Scan for the cell matching the given text and deliver its (x, y) coordinate at center. 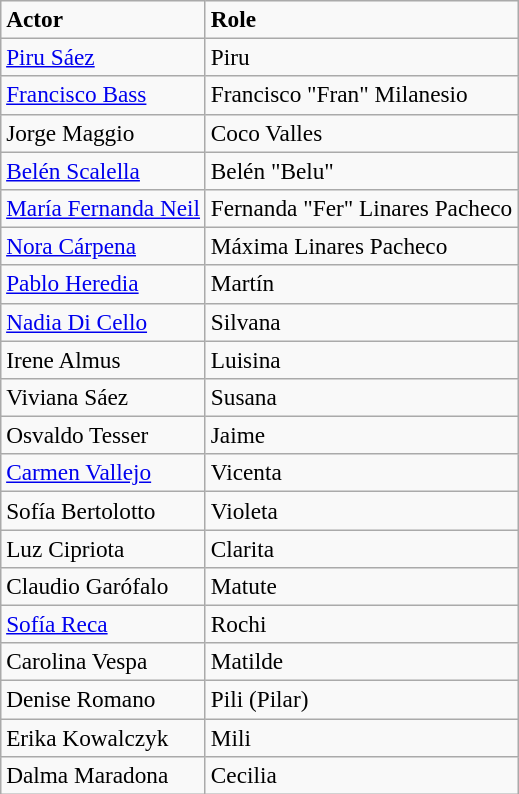
Carolina Vespa (104, 662)
Belén Scalella (104, 170)
Matute (361, 586)
Nadia Di Cello (104, 322)
Dalma Maradona (104, 775)
Claudio Garófalo (104, 586)
Cecilia (361, 775)
María Fernanda Neil (104, 208)
Erika Kowalczyk (104, 737)
Denise Romano (104, 699)
Osvaldo Tesser (104, 435)
Viviana Sáez (104, 397)
Piru Sáez (104, 57)
Sofía Bertolotto (104, 510)
Jorge Maggio (104, 133)
Role (361, 19)
Susana (361, 397)
Jaime (361, 435)
Pablo Heredia (104, 284)
Máxima Linares Pacheco (361, 246)
Carmen Vallejo (104, 473)
Martín (361, 284)
Nora Cárpena (104, 246)
Sofía Reca (104, 624)
Luz Cipriota (104, 548)
Francisco Bass (104, 95)
Matilde (361, 662)
Vicenta (361, 473)
Belén "Belu" (361, 170)
Irene Almus (104, 359)
Coco Valles (361, 133)
Mili (361, 737)
Piru (361, 57)
Clarita (361, 548)
Silvana (361, 322)
Actor (104, 19)
Luisina (361, 359)
Rochi (361, 624)
Fernanda "Fer" Linares Pacheco (361, 208)
Violeta (361, 510)
Francisco "Fran" Milanesio (361, 95)
Pili (Pilar) (361, 699)
